Identify which cell holds the provided text, then report its [X, Y] central coordinate. 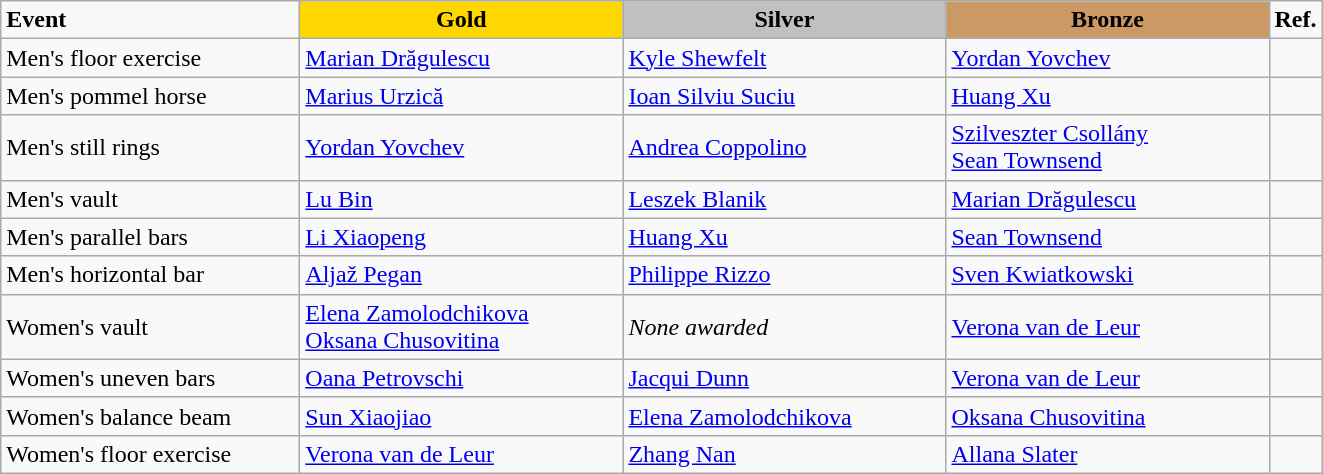
Men's still rings [150, 148]
Sean Townsend [1108, 237]
Women's balance beam [150, 416]
Gold [462, 20]
Men's horizontal bar [150, 275]
Elena Zamolodchikova [784, 416]
Sun Xiaojiao [462, 416]
Women's floor exercise [150, 454]
Women's vault [150, 326]
Andrea Coppolino [784, 148]
Zhang Nan [784, 454]
Aljaž Pegan [462, 275]
Marius Urzică [462, 96]
Philippe Rizzo [784, 275]
Bronze [1108, 20]
Li Xiaopeng [462, 237]
None awarded [784, 326]
Men's parallel bars [150, 237]
Men's vault [150, 199]
Ioan Silviu Suciu [784, 96]
Ref. [1296, 20]
Kyle Shewfelt [784, 58]
Men's pommel horse [150, 96]
Event [150, 20]
Elena Zamolodchikova Oksana Chusovitina [462, 326]
Jacqui Dunn [784, 378]
Leszek Blanik [784, 199]
Men's floor exercise [150, 58]
Sven Kwiatkowski [1108, 275]
Women's uneven bars [150, 378]
Allana Slater [1108, 454]
Silver [784, 20]
Oana Petrovschi [462, 378]
Oksana Chusovitina [1108, 416]
Szilveszter Csollány Sean Townsend [1108, 148]
Lu Bin [462, 199]
